For the text-containing cell, return its midpoint in (x, y) coordinate format. 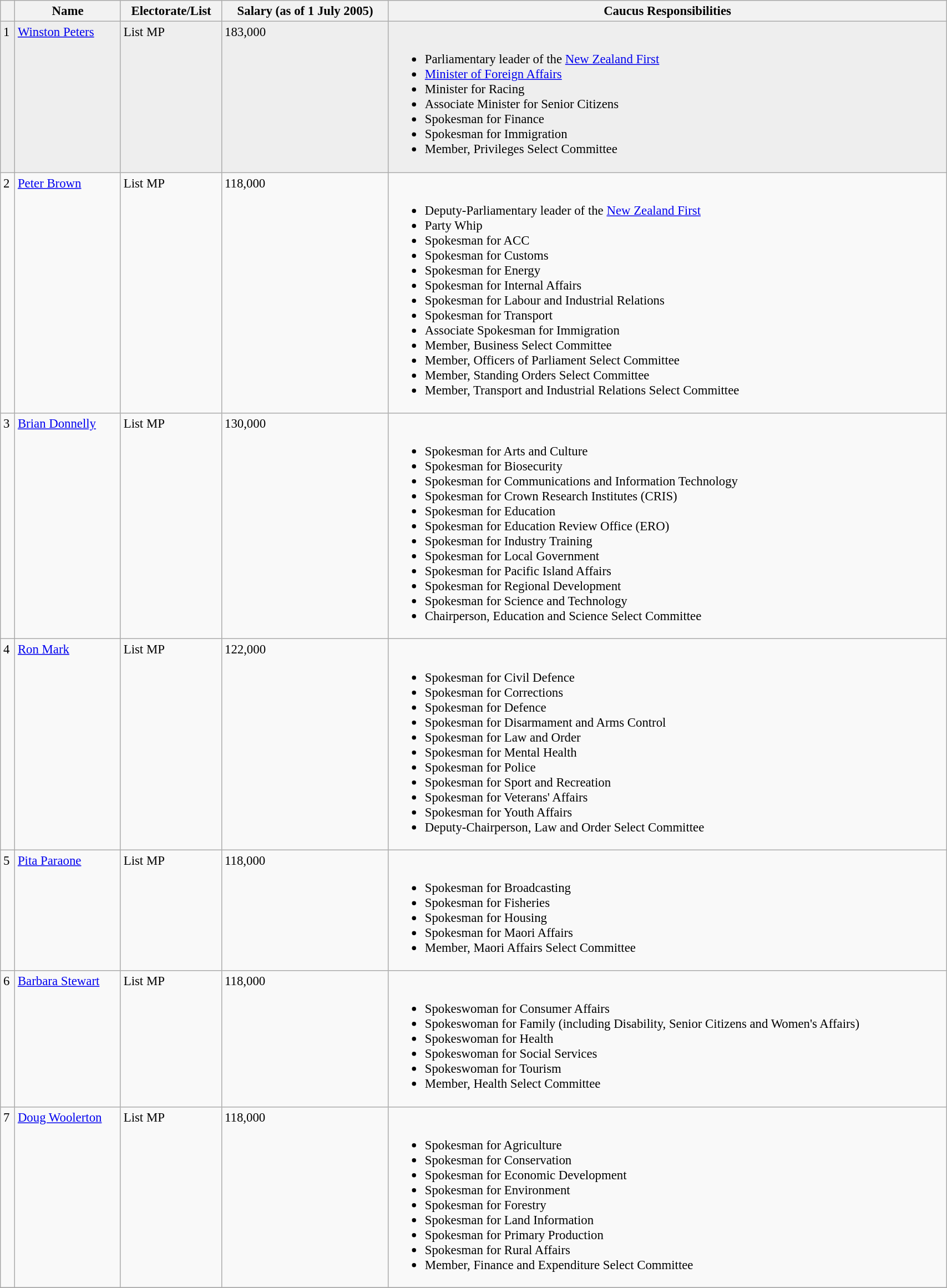
Pita Paraone (68, 910)
2 (8, 293)
Winston Peters (68, 97)
Spokesman for BroadcastingSpokesman for FisheriesSpokesman for HousingSpokesman for Maori AffairsMember, Maori Affairs Select Committee (667, 910)
183,000 (305, 97)
Ron Mark (68, 744)
5 (8, 910)
Salary (as of 1 July 2005) (305, 11)
122,000 (305, 744)
130,000 (305, 526)
Peter Brown (68, 293)
4 (8, 744)
3 (8, 526)
Name (68, 11)
6 (8, 1038)
Electorate/List (171, 11)
7 (8, 1197)
Barbara Stewart (68, 1038)
Caucus Responsibilities (667, 11)
1 (8, 97)
Doug Woolerton (68, 1197)
Brian Donnelly (68, 526)
